Scan for the cell matching the given text and deliver its [x, y] coordinate at center. 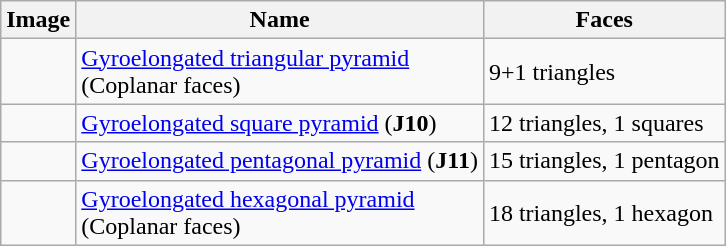
Faces [604, 20]
18 triangles, 1 hexagon [604, 212]
9+1 triangles [604, 72]
Gyroelongated pentagonal pyramid (J11) [280, 161]
12 triangles, 1 squares [604, 123]
Gyroelongated triangular pyramid(Coplanar faces) [280, 72]
Name [280, 20]
Image [38, 20]
Gyroelongated hexagonal pyramid(Coplanar faces) [280, 212]
Gyroelongated square pyramid (J10) [280, 123]
15 triangles, 1 pentagon [604, 161]
